Output the (x, y) coordinate of the center of the cell containing the given text.  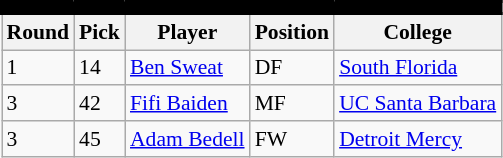
UC Santa Barbara (418, 104)
FW (292, 139)
1 (38, 68)
Player (188, 32)
DF (292, 68)
Fifi Baiden (188, 104)
14 (100, 68)
Round (38, 32)
MF (292, 104)
Adam Bedell (188, 139)
South Florida (418, 68)
Ben Sweat (188, 68)
45 (100, 139)
Pick (100, 32)
42 (100, 104)
College (418, 32)
Position (292, 32)
Detroit Mercy (418, 139)
